Find where the given text appears and provide that cell's center as [x, y] coordinate. 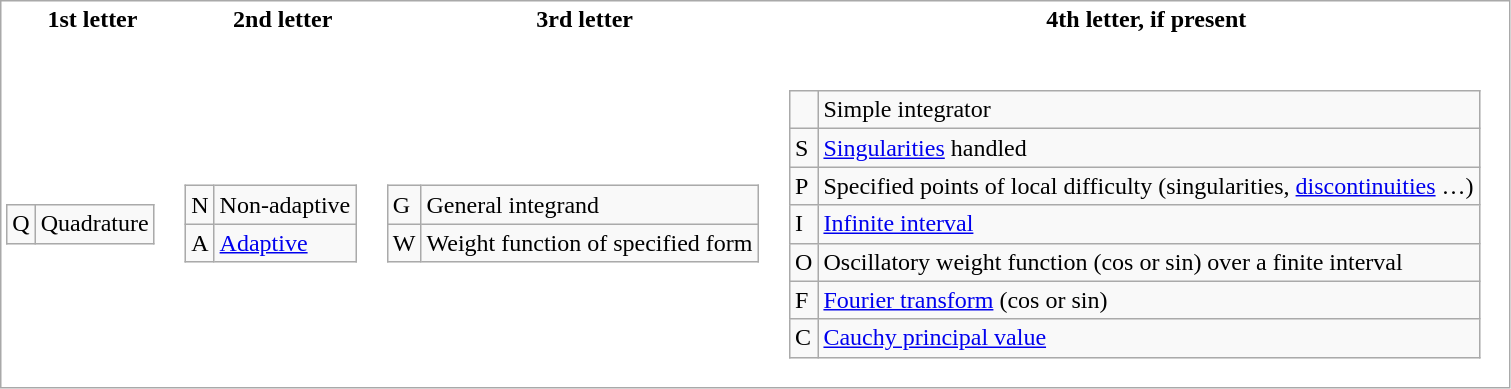
S [804, 148]
Weight function of specified form [590, 243]
4th letter, if present [1146, 19]
2nd letter [282, 19]
Specified points of local difficulty (singularities, discontinuities …) [1148, 186]
3rd letter [584, 19]
Infinite interval [1148, 224]
Quadrature [94, 224]
A [200, 243]
N Non-adaptive A Adaptive [282, 211]
G [404, 205]
Non-adaptive [285, 205]
1st letter [92, 19]
Fourier transform (cos or sin) [1148, 300]
I [804, 224]
Q [21, 224]
C [804, 338]
Simple integrator [1148, 110]
Q Quadrature [92, 211]
O [804, 262]
Cauchy principal value [1148, 338]
Singularities handled [1148, 148]
N [200, 205]
F [804, 300]
G General integrand W Weight function of specified form [584, 211]
Oscillatory weight function (cos or sin) over a finite interval [1148, 262]
W [404, 243]
General integrand [590, 205]
Adaptive [285, 243]
P [804, 186]
